For the text-containing cell, return its midpoint in (x, y) coordinate format. 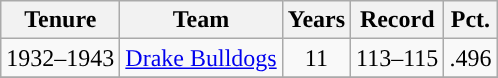
Years (316, 20)
1932–1943 (60, 58)
Record (398, 20)
.496 (470, 58)
Team (201, 20)
113–115 (398, 58)
11 (316, 58)
Tenure (60, 20)
Pct. (470, 20)
Drake Bulldogs (201, 58)
